For the text-containing cell, return its midpoint in (X, Y) coordinate format. 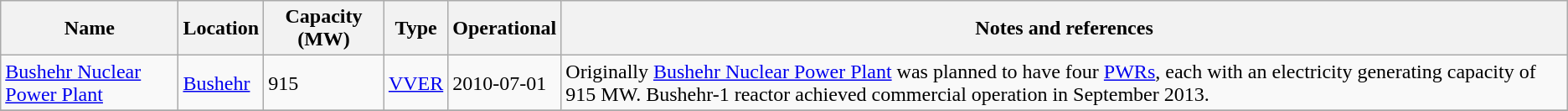
Capacity (MW) (324, 29)
915 (324, 82)
Location (221, 29)
Name (90, 29)
Notes and references (1064, 29)
Bushehr Nuclear Power Plant (90, 82)
Operational (504, 29)
VVER (415, 82)
Type (415, 29)
2010-07-01 (504, 82)
Bushehr (221, 82)
